Extract the (X, Y) coordinate from the center of the cell holding the provided text.  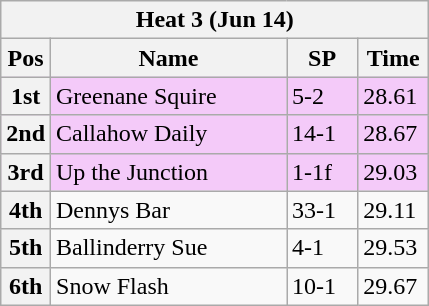
Time (394, 58)
Ballinderry Sue (169, 248)
Callahow Daily (169, 134)
4-1 (322, 248)
Snow Flash (169, 286)
SP (322, 58)
3rd (26, 172)
4th (26, 210)
6th (26, 286)
28.61 (394, 96)
28.67 (394, 134)
Pos (26, 58)
Dennys Bar (169, 210)
1st (26, 96)
Greenane Squire (169, 96)
10-1 (322, 286)
Up the Junction (169, 172)
29.67 (394, 286)
14-1 (322, 134)
29.11 (394, 210)
1-1f (322, 172)
5th (26, 248)
Heat 3 (Jun 14) (215, 20)
29.53 (394, 248)
5-2 (322, 96)
2nd (26, 134)
33-1 (322, 210)
Name (169, 58)
29.03 (394, 172)
